Extract the [X, Y] coordinate from the center of the cell holding the provided text.  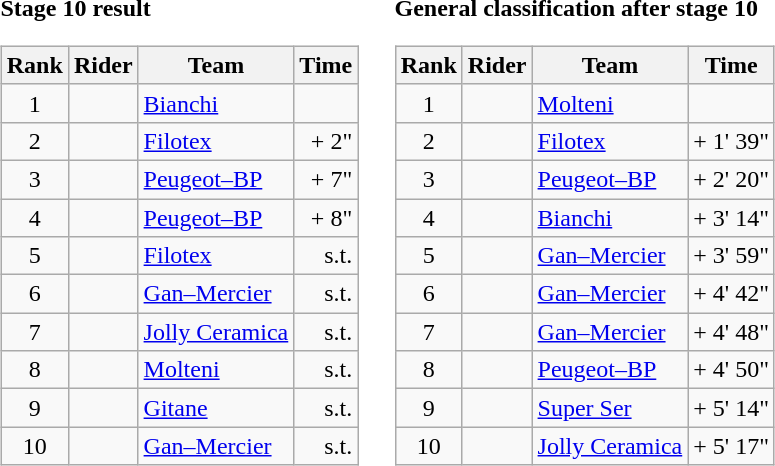
+ 5' 17" [732, 446]
Super Ser [610, 408]
+ 2" [326, 141]
+ 7" [326, 179]
+ 2' 20" [732, 179]
+ 5' 14" [732, 408]
+ 8" [326, 217]
+ 4' 50" [732, 370]
+ 3' 59" [732, 256]
+ 4' 42" [732, 294]
+ 4' 48" [732, 332]
+ 3' 14" [732, 217]
+ 1' 39" [732, 141]
Gitane [216, 408]
